For the text-containing cell, return its midpoint in (X, Y) coordinate format. 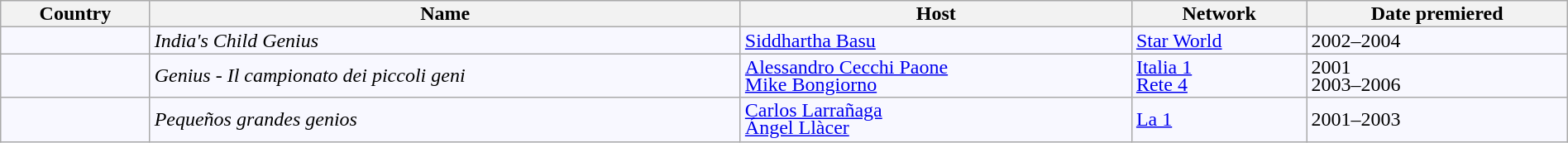
Name (445, 14)
Star World (1219, 41)
India's Child Genius (445, 41)
Country (75, 14)
Pequeños grandes genios (445, 119)
Alessandro Cecchi PaoneMike Bongiorno (936, 76)
Siddhartha Basu (936, 41)
Carlos LarrañagaÁngel Llàcer (936, 119)
La 1 (1219, 119)
Network (1219, 14)
Genius - Il campionato dei piccoli geni (445, 76)
2002–2004 (1437, 41)
Host (936, 14)
Date premiered (1437, 14)
2001–2003 (1437, 119)
Italia 1Rete 4 (1219, 76)
20012003–2006 (1437, 76)
